Locate the cell with the specified text and output its (x, y) center coordinate. 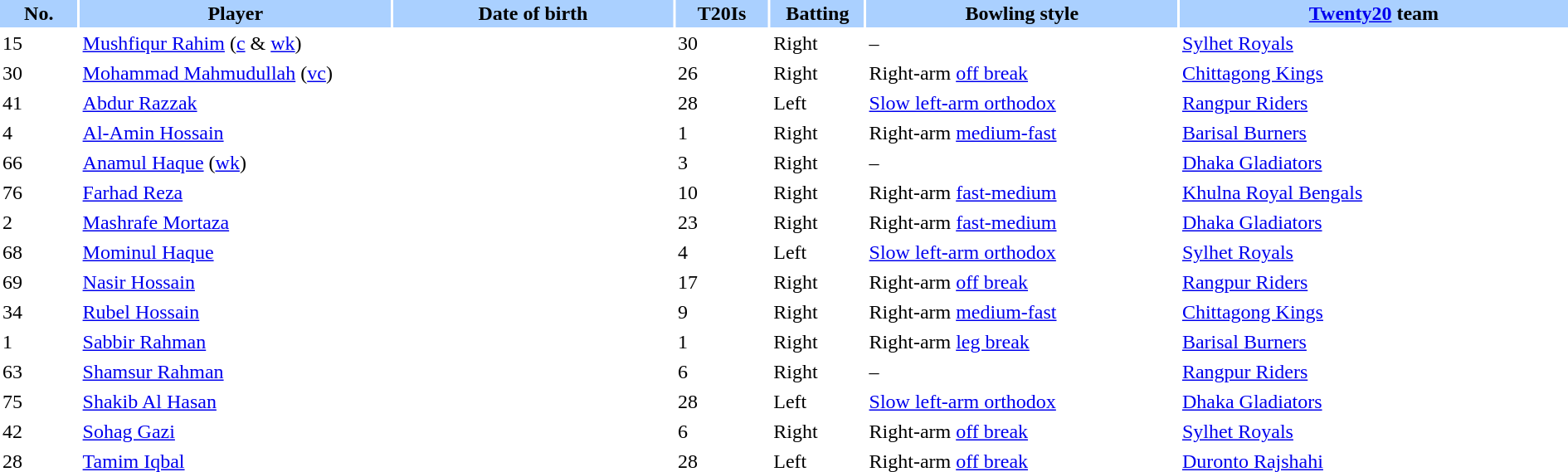
Farhad Reza (236, 192)
Nasir Hossain (236, 282)
9 (722, 312)
76 (39, 192)
26 (722, 73)
Batting (817, 13)
69 (39, 282)
41 (39, 103)
66 (39, 163)
Bowling style (1022, 13)
34 (39, 312)
Rubel Hossain (236, 312)
Al-Amin Hossain (236, 133)
Shamsur Rahman (236, 372)
Mohammad Mahmudullah (vc) (236, 73)
15 (39, 43)
Player (236, 13)
3 (722, 163)
Mominul Haque (236, 252)
Date of birth (533, 13)
Khulna Royal Bengals (1374, 192)
63 (39, 372)
T20Is (722, 13)
23 (722, 222)
2 (39, 222)
Sohag Gazi (236, 431)
42 (39, 431)
No. (39, 13)
Twenty20 team (1374, 13)
Anamul Haque (wk) (236, 163)
Right-arm leg break (1022, 342)
68 (39, 252)
Mushfiqur Rahim (c & wk) (236, 43)
75 (39, 401)
Mashrafe Mortaza (236, 222)
Shakib Al Hasan (236, 401)
17 (722, 282)
10 (722, 192)
Abdur Razzak (236, 103)
Sabbir Rahman (236, 342)
